Return [X, Y] of the center of cell containing provided text 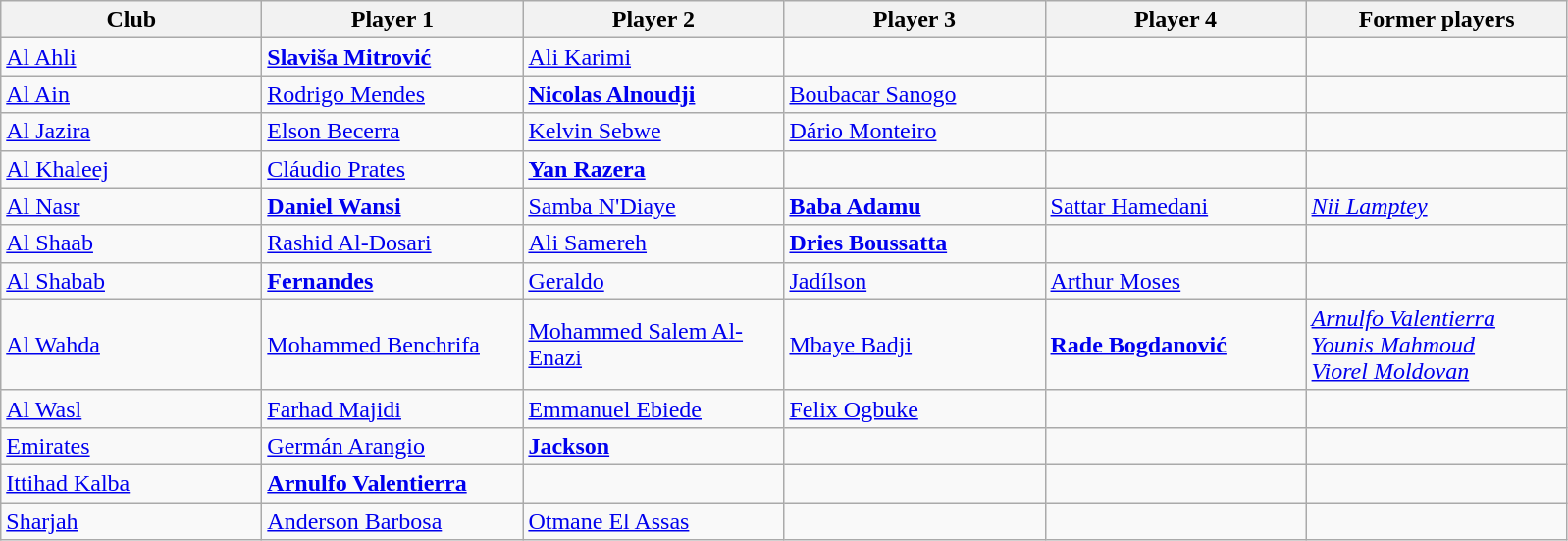
Farhad Majidi [392, 408]
Kelvin Sebwe [653, 132]
Rashid Al-Dosari [392, 243]
Al Nasr [131, 206]
Former players [1437, 20]
Cláudio Prates [392, 169]
Club [131, 20]
Ali Samereh [653, 243]
Anderson Barbosa [392, 521]
Al Ahli [131, 57]
Al Wasl [131, 408]
Sharjah [131, 521]
Slaviša Mitrović [392, 57]
Emmanuel Ebiede [653, 408]
Arthur Moses [1176, 281]
Player 3 [915, 20]
Ittihad Kalba [131, 483]
Nii Lamptey [1437, 206]
Sattar Hamedani [1176, 206]
Al Ain [131, 94]
Mohammed Benchrifa [392, 345]
Arnulfo Valentierra Younis Mahmoud Viorel Moldovan [1437, 345]
Germán Arangio [392, 446]
Yan Razera [653, 169]
Fernandes [392, 281]
Al Shaab [131, 243]
Boubacar Sanogo [915, 94]
Emirates [131, 446]
Felix Ogbuke [915, 408]
Al Khaleej [131, 169]
Al Jazira [131, 132]
Nicolas Alnoudji [653, 94]
Elson Becerra [392, 132]
Dries Boussatta [915, 243]
Player 2 [653, 20]
Al Wahda [131, 345]
Player 1 [392, 20]
Samba N'Diaye [653, 206]
Dário Monteiro [915, 132]
Jadílson [915, 281]
Rodrigo Mendes [392, 94]
Daniel Wansi [392, 206]
Jackson [653, 446]
Otmane El Assas [653, 521]
Arnulfo Valentierra [392, 483]
Mbaye Badji [915, 345]
Geraldo [653, 281]
Baba Adamu [915, 206]
Rade Bogdanović [1176, 345]
Al Shabab [131, 281]
Player 4 [1176, 20]
Ali Karimi [653, 57]
Mohammed Salem Al-Enazi [653, 345]
